Return (X, Y) of the center of cell containing provided text 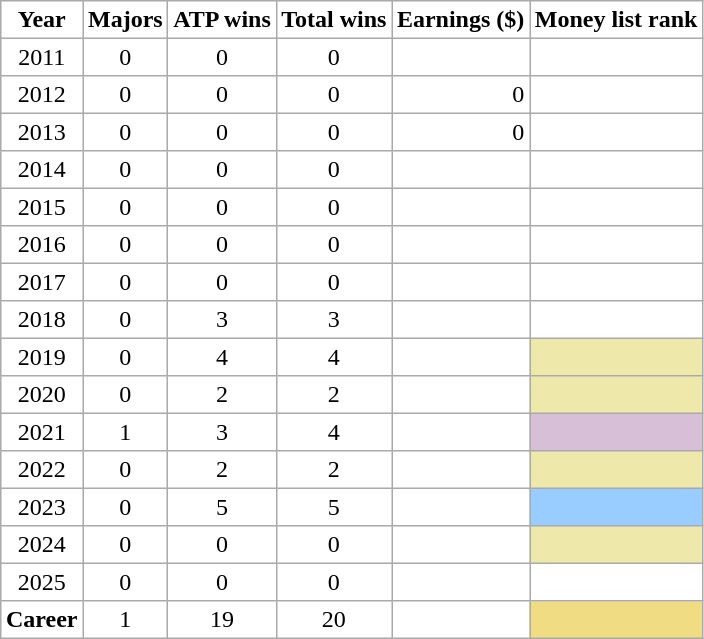
2022 (42, 470)
Majors (126, 20)
2012 (42, 95)
20 (334, 620)
2023 (42, 507)
2024 (42, 545)
Money list rank (616, 20)
2018 (42, 320)
2025 (42, 582)
Year (42, 20)
2021 (42, 432)
Career (42, 620)
2017 (42, 282)
2011 (42, 57)
19 (222, 620)
Total wins (334, 20)
2020 (42, 395)
2014 (42, 170)
2013 (42, 132)
ATP wins (222, 20)
2015 (42, 207)
2019 (42, 357)
Earnings ($) (461, 20)
2016 (42, 245)
